Identify which cell holds the provided text, then report its [x, y] central coordinate. 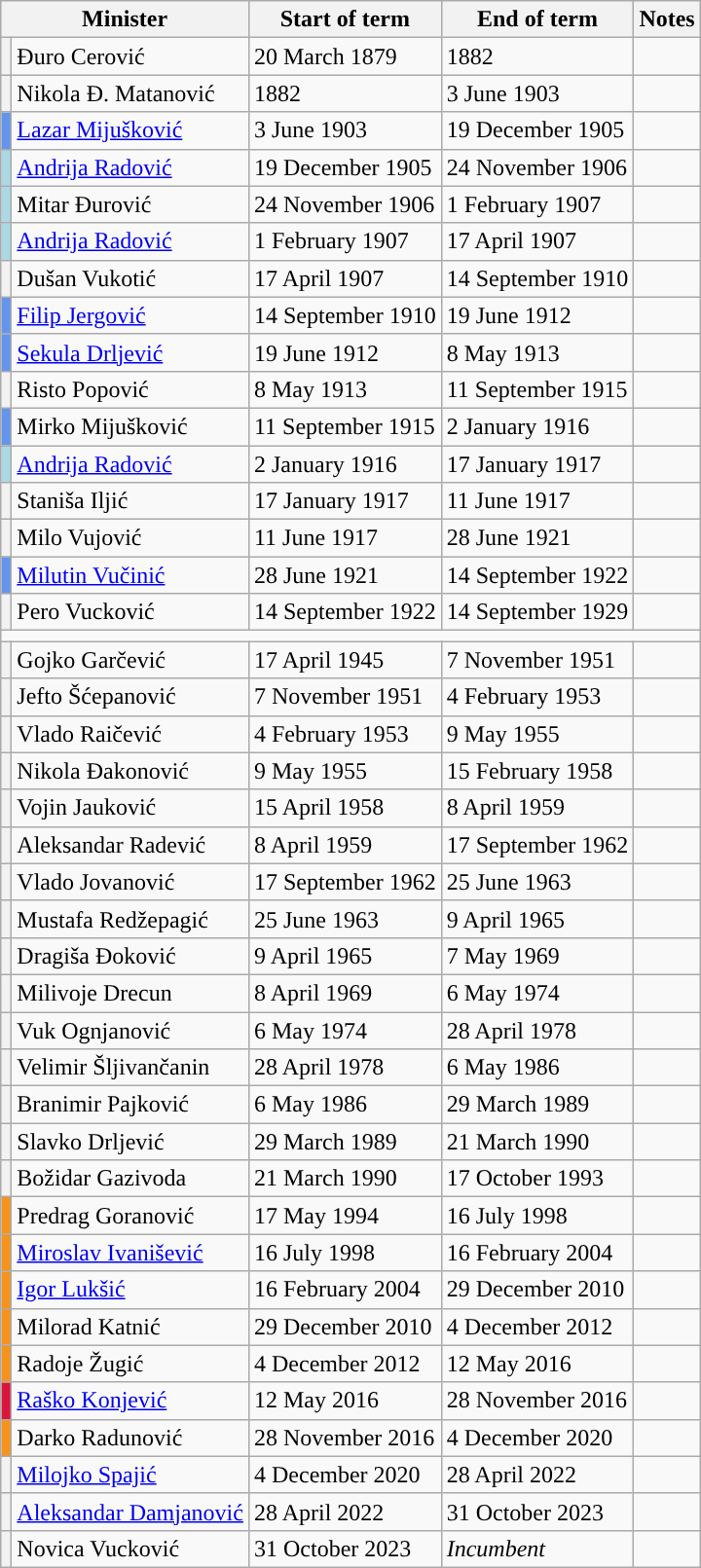
Jefto Šćepanović [130, 697]
Slavko Drljević [130, 1142]
Lazar Mijušković [130, 130]
Vlado Raičević [130, 734]
7 May 1969 [537, 956]
Milojko Spajić [130, 1475]
15 April 1958 [345, 808]
Notes [667, 19]
Predrag Goranović [130, 1216]
Novica Vucković [130, 1549]
Mustafa Redžepagić [130, 919]
Mirko Mijušković [130, 426]
Vuk Ognjanović [130, 1031]
17 April 1945 [345, 660]
Raško Konjević [130, 1401]
Risto Popović [130, 389]
Milo Vujović [130, 538]
Milivoje Drecun [130, 993]
Nikola Đ. Matanović [130, 93]
Vojin Jauković [130, 808]
20 March 1879 [345, 56]
Đuro Cerović [130, 56]
Božidar Gazivoda [130, 1179]
Minister [125, 19]
8 April 1969 [345, 993]
Start of term [345, 19]
Vlado Jovanović [130, 882]
Mitar Đurović [130, 204]
Miroslav Ivanišević [130, 1253]
Nikola Đakonović [130, 771]
Sekula Drljević [130, 352]
Branimir Pajković [130, 1105]
Pero Vucković [130, 612]
17 May 1994 [345, 1216]
14 September 1929 [537, 612]
Igor Lukšić [130, 1290]
Staniša Iljić [130, 501]
Incumbent [537, 1549]
End of term [537, 19]
17 October 1993 [537, 1179]
Aleksandar Damjanović [130, 1512]
Gojko Garčević [130, 660]
Filip Jergović [130, 315]
Radoje Žugić [130, 1364]
Aleksandar Radević [130, 845]
Milutin Vučinić [130, 575]
Milorad Katnić [130, 1327]
Dragiša Đoković [130, 956]
Dušan Vukotić [130, 278]
Darko Radunović [130, 1438]
15 February 1958 [537, 771]
Velimir Šljivančanin [130, 1068]
